Output the (X, Y) coordinate of the center of the cell containing the given text.  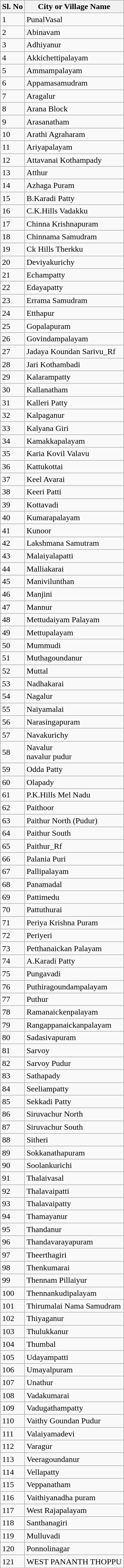
Petthanaickan Palayam (74, 948)
109 (12, 1408)
Thalavaipatti (74, 1191)
Chinna Krishnapuram (74, 224)
67 (12, 872)
100 (12, 1293)
65 (12, 846)
Puthur (74, 999)
73 (12, 948)
86 (12, 1114)
52 (12, 671)
Thumbal (74, 1344)
Lakshmana Samutram (74, 543)
66 (12, 859)
Santhanagiri (74, 1523)
83 (12, 1076)
Ammampalayam (74, 70)
Kalyana Giri (74, 428)
106 (12, 1370)
Manivilunthan (74, 582)
2 (12, 32)
Echampatty (74, 275)
Thamayanur (74, 1217)
8 (12, 109)
B.Karadi Patty (74, 198)
51 (12, 658)
90 (12, 1165)
Vadakumarai (74, 1395)
Nagalur (74, 696)
Rangappanaickanpalayam (74, 1025)
Sl. No (12, 7)
Vaithy Goundan Pudur (74, 1421)
Paithur South (74, 833)
Adhiyanur (74, 45)
53 (12, 684)
72 (12, 935)
Muthagoundanur (74, 658)
80 (12, 1038)
Govindampalayam (74, 339)
95 (12, 1229)
Puthiragoundampalayam (74, 986)
25 (12, 326)
Valaiyamadevi (74, 1434)
Siruvachur South (74, 1127)
26 (12, 339)
Appamasamudram (74, 83)
19 (12, 249)
40 (12, 518)
Pungavadi (74, 974)
P.K.Hills Mel Nadu (74, 795)
63 (12, 821)
Manjini (74, 594)
56 (12, 722)
Pattimedu (74, 897)
103 (12, 1331)
Thennankudipalayam (74, 1293)
Keeri Patti (74, 492)
Muttal (74, 671)
West Rajapalayam (74, 1510)
76 (12, 986)
20 (12, 262)
Sekkadi Patty (74, 1101)
43 (12, 556)
97 (12, 1255)
Etthapur (74, 313)
Thalaivasal (74, 1178)
30 (12, 390)
62 (12, 808)
81 (12, 1050)
Mettupalayam (74, 633)
12 (12, 160)
108 (12, 1395)
98 (12, 1268)
71 (12, 923)
34 (12, 441)
Gopalapuram (74, 326)
102 (12, 1319)
Kalarampatty (74, 377)
113 (12, 1459)
Karia Kovil Valavu (74, 454)
10 (12, 134)
5 (12, 70)
74 (12, 961)
13 (12, 173)
Periyeri (74, 935)
Umayalpuram (74, 1370)
Ponnolinagar (74, 1549)
104 (12, 1344)
Ariyapalayam (74, 147)
61 (12, 795)
33 (12, 428)
99 (12, 1280)
Veppanatham (74, 1485)
Kallanatham (74, 390)
Arana Block (74, 109)
Mannur (74, 607)
Nadhakarai (74, 684)
115 (12, 1485)
31 (12, 403)
41 (12, 530)
Pattuthurai (74, 910)
Aragalur (74, 96)
Edayapatty (74, 288)
Thennam Pillaiyur (74, 1280)
37 (12, 479)
Jadaya Koundan Sarivu_Rf (74, 351)
Odda Patty (74, 769)
Kumarapalayam (74, 518)
114 (12, 1472)
11 (12, 147)
Vadugathampatty (74, 1408)
Ck Hills Therkku (74, 249)
Varagur (74, 1447)
7 (12, 96)
4 (12, 58)
35 (12, 454)
88 (12, 1140)
6 (12, 83)
77 (12, 999)
119 (12, 1536)
C.K.Hills Vadakku (74, 211)
Navalurnavalur pudur (74, 752)
36 (12, 467)
Arathi Agraharam (74, 134)
111 (12, 1434)
Ramanaickenpalayam (74, 1012)
101 (12, 1306)
107 (12, 1382)
Kunoor (74, 530)
46 (12, 594)
Narasingapuram (74, 722)
Navakurichy (74, 735)
Naiyamalai (74, 709)
Sitheri (74, 1140)
Azhaga Puram (74, 186)
79 (12, 1025)
117 (12, 1510)
Sathapady (74, 1076)
Pallipalayam (74, 872)
City or Village Name (74, 7)
Sarvoy (74, 1050)
28 (12, 364)
Kamakkapalayam (74, 441)
PunalVasal (74, 19)
Thalavaipatty (74, 1204)
22 (12, 288)
96 (12, 1242)
87 (12, 1127)
Sokkanathapuram (74, 1153)
15 (12, 198)
Olapady (74, 782)
1 (12, 19)
Udayampatti (74, 1357)
32 (12, 415)
Mummudi (74, 645)
59 (12, 769)
64 (12, 833)
Vellapatty (74, 1472)
Jari Kothambadi (74, 364)
112 (12, 1447)
39 (12, 505)
24 (12, 313)
18 (12, 237)
Keel Avarai (74, 479)
49 (12, 633)
Mulluvadi (74, 1536)
93 (12, 1204)
Unathur (74, 1382)
Paithoor (74, 808)
48 (12, 620)
Abinavam (74, 32)
Arasanatham (74, 121)
91 (12, 1178)
Mettudaiyam Palayam (74, 620)
Malaiyalapatti (74, 556)
16 (12, 211)
58 (12, 752)
Kottavadi (74, 505)
21 (12, 275)
29 (12, 377)
Kalpaganur (74, 415)
Atthur (74, 173)
89 (12, 1153)
Thandavarayapuram (74, 1242)
Thenkumarai (74, 1268)
68 (12, 884)
54 (12, 696)
121 (12, 1561)
Malliakarai (74, 569)
Vaithiyanadha puram (74, 1498)
Thulukkanur (74, 1331)
Veeragoundanur (74, 1459)
Palania Puri (74, 859)
17 (12, 224)
Paithur_Rf (74, 846)
69 (12, 897)
75 (12, 974)
A.Karadi Patty (74, 961)
Theerthagiri (74, 1255)
82 (12, 1063)
WEST PANANTH THOPPU (74, 1561)
50 (12, 645)
Attavanai Kothampady (74, 160)
84 (12, 1089)
47 (12, 607)
120 (12, 1549)
9 (12, 121)
78 (12, 1012)
85 (12, 1101)
Seeliampatty (74, 1089)
Siruvachur North (74, 1114)
Sarvoy Pudur (74, 1063)
Paithur North (Pudur) (74, 821)
45 (12, 582)
42 (12, 543)
Akkichettipalayam (74, 58)
60 (12, 782)
27 (12, 351)
Chinnama Samudram (74, 237)
Errama Samudram (74, 300)
94 (12, 1217)
Panamadal (74, 884)
Thiyaganur (74, 1319)
23 (12, 300)
116 (12, 1498)
110 (12, 1421)
55 (12, 709)
Sadasivapuram (74, 1038)
105 (12, 1357)
Thandanur (74, 1229)
Kalleri Patty (74, 403)
3 (12, 45)
44 (12, 569)
Deviyakurichy (74, 262)
57 (12, 735)
70 (12, 910)
92 (12, 1191)
Periya Krishna Puram (74, 923)
14 (12, 186)
38 (12, 492)
Kattukottai (74, 467)
118 (12, 1523)
Soolankurichi (74, 1165)
Thirumalai Nama Samudram (74, 1306)
